For the text-containing cell, return its midpoint in [X, Y] coordinate format. 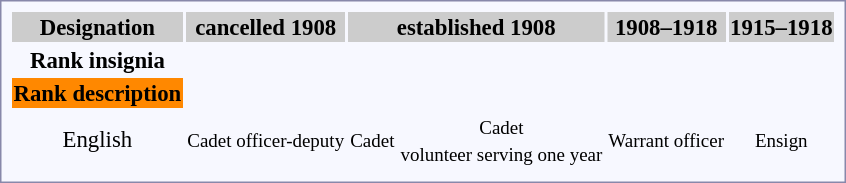
Warrant officer [666, 140]
Rank description [98, 93]
1908–1918 [666, 27]
established 1908 [476, 27]
Cadet officer-deputy [266, 140]
Ensign [782, 140]
Cadetvolunteer serving one year [502, 140]
Rank insignia [98, 60]
cancelled 1908 [266, 27]
Designation [98, 27]
1915–1918 [782, 27]
English [98, 140]
Cadet [372, 140]
